Determine the [x, y] coordinate at the center of the cell enclosing the given text.  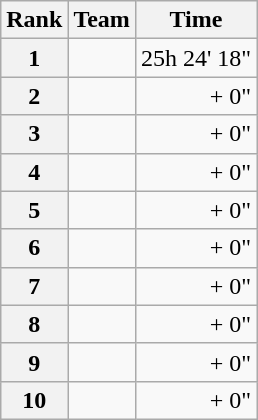
4 [34, 172]
3 [34, 134]
7 [34, 286]
1 [34, 58]
6 [34, 248]
10 [34, 400]
5 [34, 210]
8 [34, 324]
9 [34, 362]
Team [102, 20]
2 [34, 96]
Rank [34, 20]
25h 24' 18" [196, 58]
Time [196, 20]
